Determine the [x, y] coordinate at the center of the cell enclosing the given text.  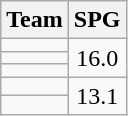
13.1 [97, 96]
16.0 [97, 58]
SPG [97, 20]
Team [35, 20]
